Find where the given text appears and provide that cell's center as (X, Y) coordinate. 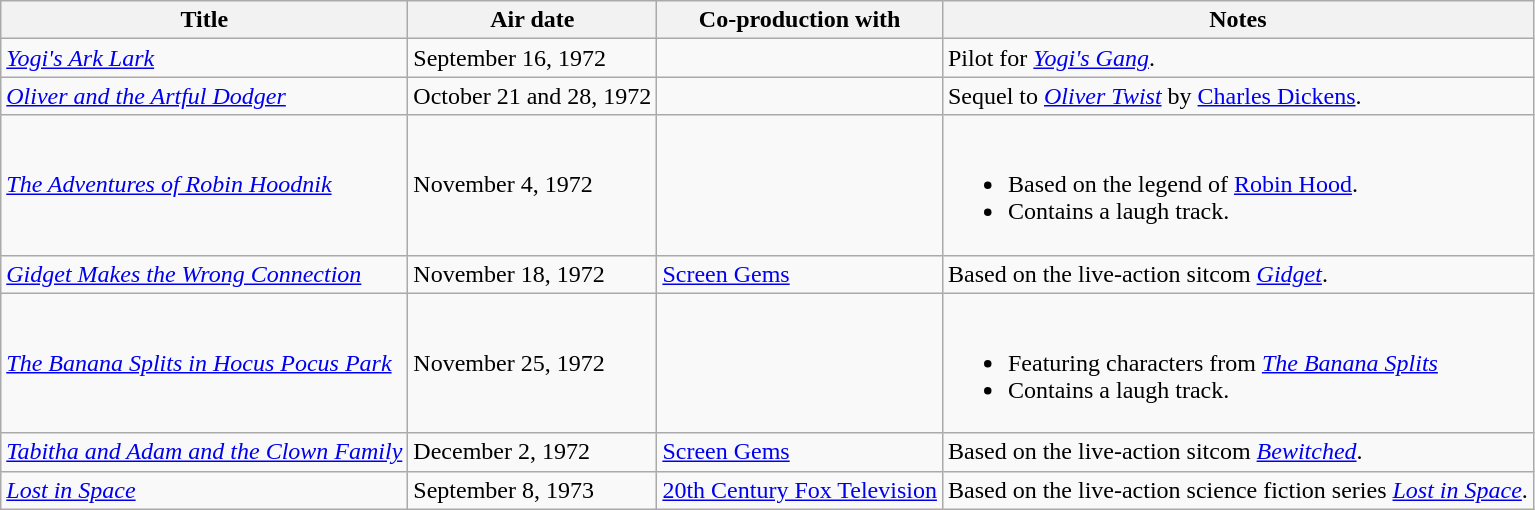
Based on the live-action science fiction series Lost in Space. (1238, 490)
September 8, 1973 (532, 490)
Pilot for Yogi's Gang. (1238, 58)
Yogi's Ark Lark (204, 58)
Oliver and the Artful Dodger (204, 96)
Based on the live-action sitcom Bewitched. (1238, 452)
Lost in Space (204, 490)
October 21 and 28, 1972 (532, 96)
November 4, 1972 (532, 185)
November 18, 1972 (532, 274)
Sequel to Oliver Twist by Charles Dickens. (1238, 96)
Based on the legend of Robin Hood.Contains a laugh track. (1238, 185)
Co-production with (800, 20)
December 2, 1972 (532, 452)
The Banana Splits in Hocus Pocus Park (204, 363)
20th Century Fox Television (800, 490)
The Adventures of Robin Hoodnik (204, 185)
Title (204, 20)
Featuring characters from The Banana SplitsContains a laugh track. (1238, 363)
Gidget Makes the Wrong Connection (204, 274)
Based on the live-action sitcom Gidget. (1238, 274)
November 25, 1972 (532, 363)
Notes (1238, 20)
Air date (532, 20)
September 16, 1972 (532, 58)
Tabitha and Adam and the Clown Family (204, 452)
